For the text-containing cell, return its midpoint in [X, Y] coordinate format. 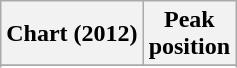
Peakposition [189, 34]
Chart (2012) [72, 34]
